Return [x, y] of the center of cell containing provided text 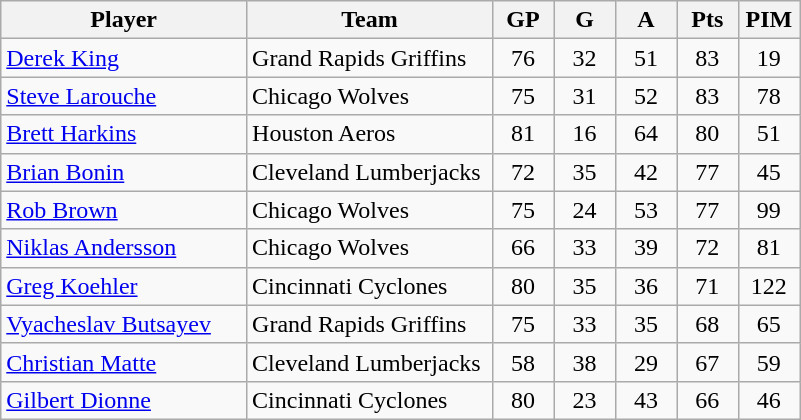
Team [370, 20]
78 [769, 96]
38 [584, 362]
39 [646, 248]
52 [646, 96]
Niklas Andersson [124, 248]
Vyacheslav Butsayev [124, 324]
Derek King [124, 58]
A [646, 20]
67 [708, 362]
19 [769, 58]
23 [584, 400]
65 [769, 324]
64 [646, 134]
45 [769, 172]
71 [708, 286]
31 [584, 96]
G [584, 20]
Pts [708, 20]
122 [769, 286]
36 [646, 286]
Christian Matte [124, 362]
Houston Aeros [370, 134]
Brett Harkins [124, 134]
53 [646, 210]
GP [522, 20]
Steve Larouche [124, 96]
29 [646, 362]
59 [769, 362]
Gilbert Dionne [124, 400]
Greg Koehler [124, 286]
43 [646, 400]
24 [584, 210]
58 [522, 362]
46 [769, 400]
Rob Brown [124, 210]
99 [769, 210]
Player [124, 20]
16 [584, 134]
68 [708, 324]
PIM [769, 20]
Brian Bonin [124, 172]
32 [584, 58]
42 [646, 172]
76 [522, 58]
